For the text-containing cell, return its midpoint in [x, y] coordinate format. 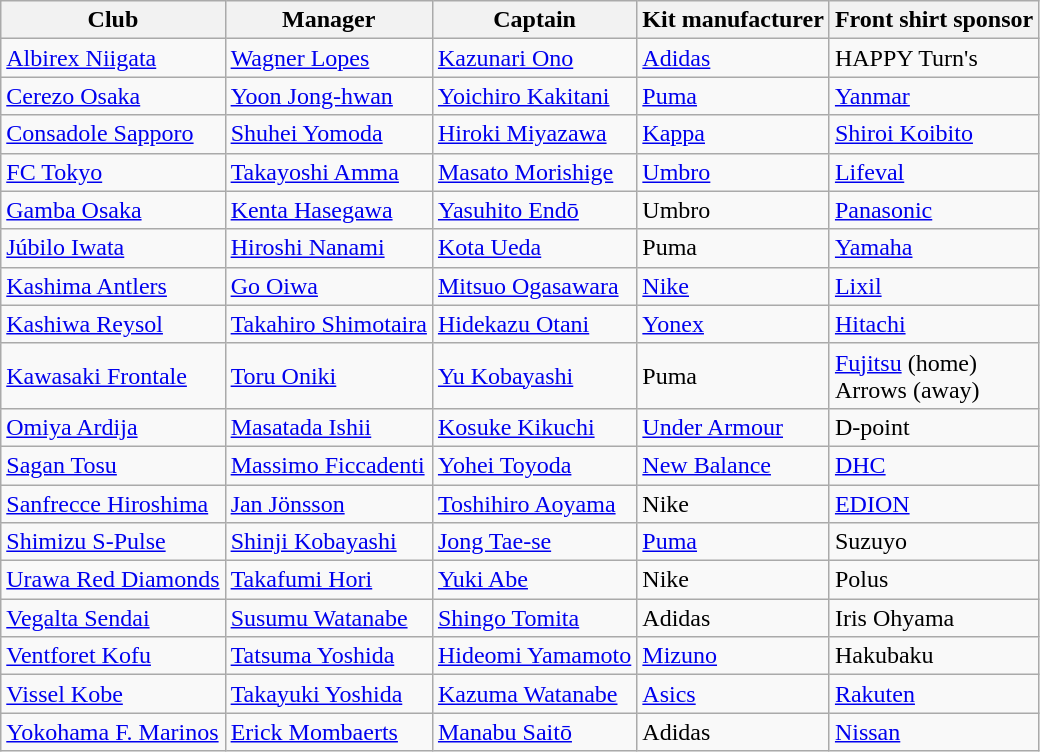
Kazuma Watanabe [534, 694]
Albirex Niigata [113, 58]
EDION [934, 503]
Yonex [734, 324]
Captain [534, 20]
Omiya Ardija [113, 427]
Vegalta Sendai [113, 618]
Wagner Lopes [328, 58]
FC Tokyo [113, 172]
Tatsuma Yoshida [328, 656]
Hideomi Yamamoto [534, 656]
Polus [934, 580]
HAPPY Turn's [934, 58]
Kazunari Ono [534, 58]
Gamba Osaka [113, 210]
Yamaha [934, 248]
DHC [934, 465]
Manager [328, 20]
Lifeval [934, 172]
Jan Jönsson [328, 503]
New Balance [734, 465]
Yuki Abe [534, 580]
Takahiro Shimotaira [328, 324]
Mitsuo Ogasawara [534, 286]
Kashiwa Reysol [113, 324]
Hiroshi Nanami [328, 248]
Yoichiro Kakitani [534, 96]
Go Oiwa [328, 286]
Jong Tae-se [534, 542]
Panasonic [934, 210]
Fujitsu (home) Arrows (away) [934, 376]
Shiroi Koibito [934, 134]
Club [113, 20]
D-point [934, 427]
Mizuno [734, 656]
Toru Oniki [328, 376]
Masatada Ishii [328, 427]
Hidekazu Otani [534, 324]
Yasuhito Endō [534, 210]
Shingo Tomita [534, 618]
Shinji Kobayashi [328, 542]
Kit manufacturer [734, 20]
Yu Kobayashi [534, 376]
Shuhei Yomoda [328, 134]
Masato Morishige [534, 172]
Kawasaki Frontale [113, 376]
Iris Ohyama [934, 618]
Kappa [734, 134]
Takayoshi Amma [328, 172]
Kenta Hasegawa [328, 210]
Manabu Saitō [534, 732]
Susumu Watanabe [328, 618]
Hiroki Miyazawa [534, 134]
Yokohama F. Marinos [113, 732]
Erick Mombaerts [328, 732]
Hakubaku [934, 656]
Lixil [934, 286]
Kosuke Kikuchi [534, 427]
Hitachi [934, 324]
Cerezo Osaka [113, 96]
Sanfrecce Hiroshima [113, 503]
Consadole Sapporo [113, 134]
Ventforet Kofu [113, 656]
Front shirt sponsor [934, 20]
Massimo Ficcadenti [328, 465]
Júbilo Iwata [113, 248]
Under Armour [734, 427]
Kashima Antlers [113, 286]
Sagan Tosu [113, 465]
Kota Ueda [534, 248]
Yohei Toyoda [534, 465]
Vissel Kobe [113, 694]
Toshihiro Aoyama [534, 503]
Shimizu S-Pulse [113, 542]
Yanmar [934, 96]
Suzuyo [934, 542]
Rakuten [934, 694]
Takafumi Hori [328, 580]
Urawa Red Diamonds [113, 580]
Takayuki Yoshida [328, 694]
Nissan [934, 732]
Asics [734, 694]
Yoon Jong-hwan [328, 96]
